From the cell containing the given text, extract its center point as [X, Y] coordinate. 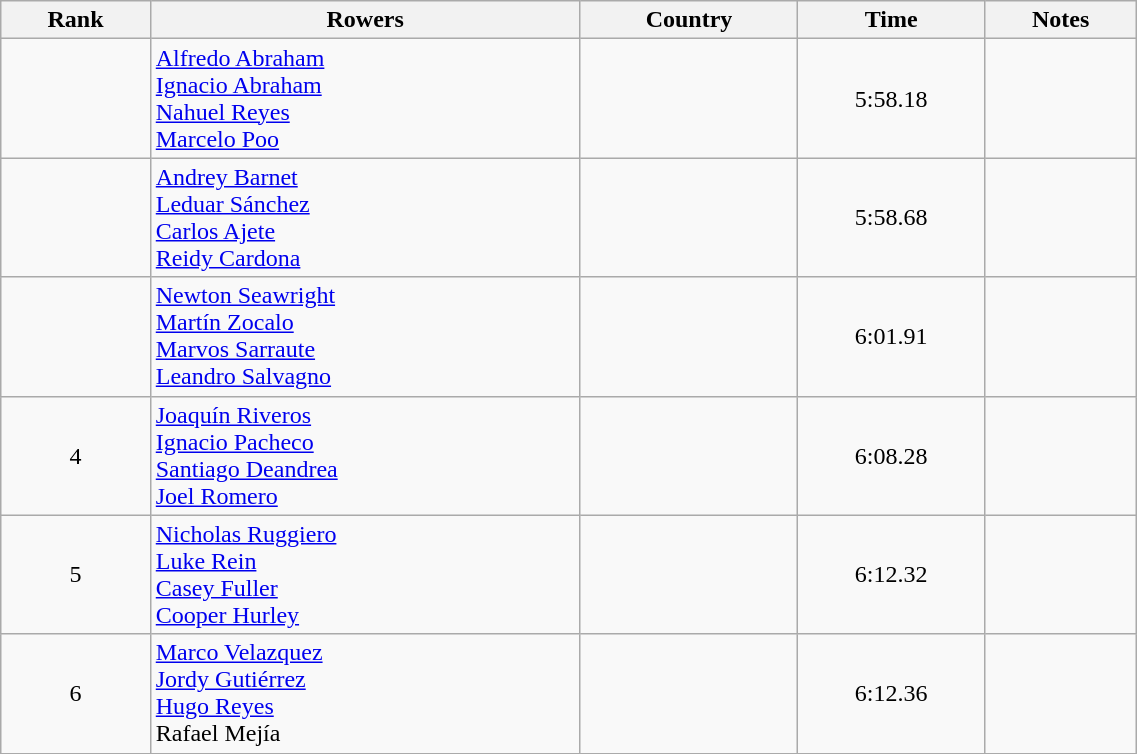
6:12.32 [892, 574]
Andrey BarnetLeduar SánchezCarlos AjeteReidy Cardona [365, 218]
6:01.91 [892, 336]
Newton SeawrightMartín ZocaloMarvos SarrauteLeandro Salvagno [365, 336]
6:12.36 [892, 694]
Rank [76, 20]
6:08.28 [892, 456]
5:58.18 [892, 98]
5 [76, 574]
Country [689, 20]
6 [76, 694]
4 [76, 456]
Marco VelazquezJordy GutiérrezHugo ReyesRafael Mejía [365, 694]
Notes [1060, 20]
5:58.68 [892, 218]
Alfredo AbrahamIgnacio AbrahamNahuel ReyesMarcelo Poo [365, 98]
Nicholas RuggieroLuke ReinCasey FullerCooper Hurley [365, 574]
Time [892, 20]
Rowers [365, 20]
Joaquín RiverosIgnacio PachecoSantiago DeandreaJoel Romero [365, 456]
